Scan for the cell matching the given text and deliver its (X, Y) coordinate at center. 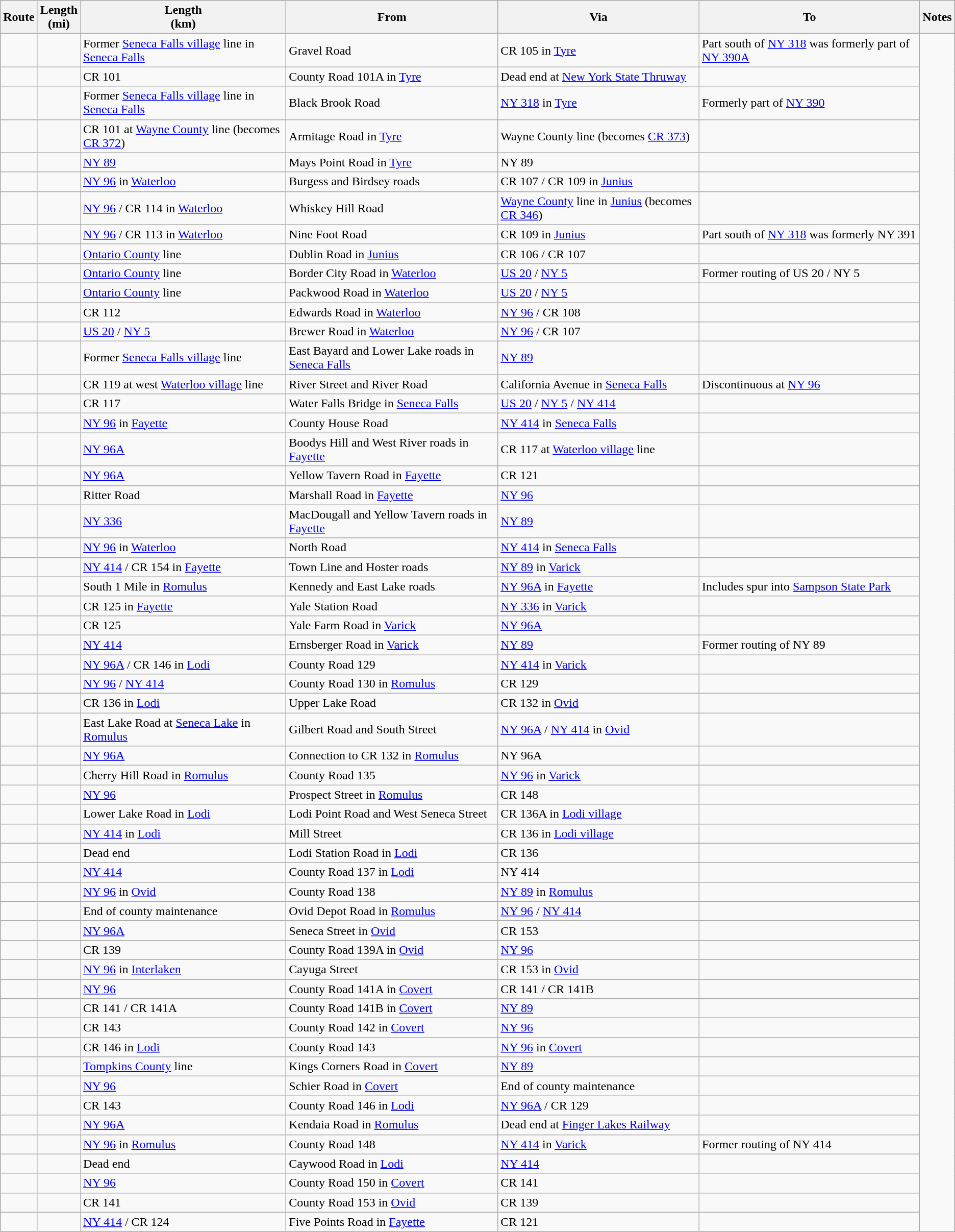
Five Points Road in Fayette (392, 1222)
Yellow Tavern Road in Fayette (392, 476)
NY 318 in Tyre (599, 103)
Notes (937, 17)
County Road 130 in Romulus (392, 684)
Former routing of NY 414 (810, 1144)
CR 141 / CR 141B (599, 989)
Caywood Road in Lodi (392, 1164)
Black Brook Road (392, 103)
Former routing of US 20 / NY 5 (810, 273)
Discontinuous at NY 96 (810, 384)
Mays Point Road in Tyre (392, 162)
California Avenue in Seneca Falls (599, 384)
County Road 135 (392, 775)
County Road 148 (392, 1144)
NY 89 in Romulus (599, 892)
County Road 101A in Tyre (392, 77)
US 20 / NY 5 / NY 414 (599, 404)
Formerly part of NY 390 (810, 103)
From (392, 17)
CR 125 (184, 625)
Burgess and Birdsey roads (392, 182)
Kendaia Road in Romulus (392, 1125)
Gravel Road (392, 50)
Length(mi) (59, 17)
NY 414 / CR 124 (184, 1222)
NY 96A / NY 414 in Ovid (599, 730)
Mill Street (392, 833)
Part south of NY 318 was formerly NY 391 (810, 234)
Yale Station Road (392, 606)
County Road 137 in Lodi (392, 872)
Dead end at New York State Thruway (599, 77)
East Lake Road at Seneca Lake in Romulus (184, 730)
Kennedy and East Lake roads (392, 586)
Connection to CR 132 in Romulus (392, 756)
CR 101 (184, 77)
County Road 139A in Ovid (392, 950)
Wayne County line (becomes CR 373) (599, 136)
CR 125 in Fayette (184, 606)
Ritter Road (184, 495)
Gilbert Road and South Street (392, 730)
NY 336 in Varick (599, 606)
Upper Lake Road (392, 703)
County Road 153 in Ovid (392, 1202)
Town Line and Hoster roads (392, 567)
Lodi Station Road in Lodi (392, 853)
NY 96 / CR 108 (599, 312)
Brewer Road in Waterloo (392, 332)
Route (19, 17)
Includes spur into Sampson State Park (810, 586)
CR 101 at Wayne County line (becomes CR 372) (184, 136)
CR 117 at Waterloo village line (599, 449)
To (810, 17)
NY 96 / CR 107 (599, 332)
CR 109 in Junius (599, 234)
Part south of NY 318 was formerly part of NY 390A (810, 50)
CR 136 (599, 853)
CR 129 (599, 684)
CR 117 (184, 404)
Water Falls Bridge in Seneca Falls (392, 404)
River Street and River Road (392, 384)
NY 96A / CR 129 (599, 1105)
Dublin Road in Junius (392, 254)
Via (599, 17)
CR 105 in Tyre (599, 50)
Kings Corners Road in Covert (392, 1067)
Former routing of NY 89 (810, 645)
NY 96A / CR 146 in Lodi (184, 664)
County Road 141B in Covert (392, 1008)
CR 132 in Ovid (599, 703)
Ernsberger Road in Varick (392, 645)
County Road 146 in Lodi (392, 1105)
NY 96 / CR 113 in Waterloo (184, 234)
NY 96 in Fayette (184, 423)
County Road 141A in Covert (392, 989)
Ovid Depot Road in Romulus (392, 911)
CR 153 (599, 930)
CR 136 in Lodi village (599, 833)
NY 96A in Fayette (599, 586)
Whiskey Hill Road (392, 208)
Edwards Road in Waterloo (392, 312)
Packwood Road in Waterloo (392, 292)
CR 141 / CR 141A (184, 1008)
Dead end at Finger Lakes Railway (599, 1125)
CR 112 (184, 312)
South 1 Mile in Romulus (184, 586)
NY 336 (184, 522)
Boodys Hill and West River roads in Fayette (392, 449)
Armitage Road in Tyre (392, 136)
Yale Farm Road in Varick (392, 625)
Cherry Hill Road in Romulus (184, 775)
Former Seneca Falls village line (184, 358)
Lower Lake Road in Lodi (184, 814)
MacDougall and Yellow Tavern roads in Fayette (392, 522)
NY 414 / CR 154 in Fayette (184, 567)
CR 119 at west Waterloo village line (184, 384)
Lodi Point Road and West Seneca Street (392, 814)
Nine Foot Road (392, 234)
County Road 150 in Covert (392, 1183)
Wayne County line in Junius (becomes CR 346) (599, 208)
CR 106 / CR 107 (599, 254)
Schier Road in Covert (392, 1086)
County Road 129 (392, 664)
CR 153 in Ovid (599, 969)
County House Road (392, 423)
Seneca Street in Ovid (392, 930)
CR 136 in Lodi (184, 703)
Marshall Road in Fayette (392, 495)
Border City Road in Waterloo (392, 273)
North Road (392, 548)
East Bayard and Lower Lake roads in Seneca Falls (392, 358)
CR 146 in Lodi (184, 1047)
CR 107 / CR 109 in Junius (599, 182)
Length(km) (184, 17)
County Road 142 in Covert (392, 1028)
NY 96 / CR 114 in Waterloo (184, 208)
NY 414 in Lodi (184, 833)
County Road 143 (392, 1047)
NY 96 in Covert (599, 1047)
NY 96 in Ovid (184, 892)
Cayuga Street (392, 969)
CR 148 (599, 795)
NY 96 in Romulus (184, 1144)
Tompkins County line (184, 1067)
Prospect Street in Romulus (392, 795)
NY 89 in Varick (599, 567)
County Road 138 (392, 892)
CR 136A in Lodi village (599, 814)
NY 96 in Interlaken (184, 969)
NY 96 in Varick (599, 775)
